Capture the cell that displays the provided text and extract its [x, y] central coordinate. 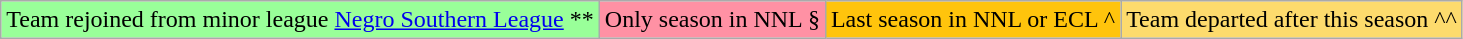
Last season in NNL or ECL ^ [972, 20]
Team departed after this season ^^ [1292, 20]
Team rejoined from minor league Negro Southern League ** [300, 20]
Only season in NNL § [712, 20]
